Detect which cell encompasses the target text, then output its [X, Y] center coordinate. 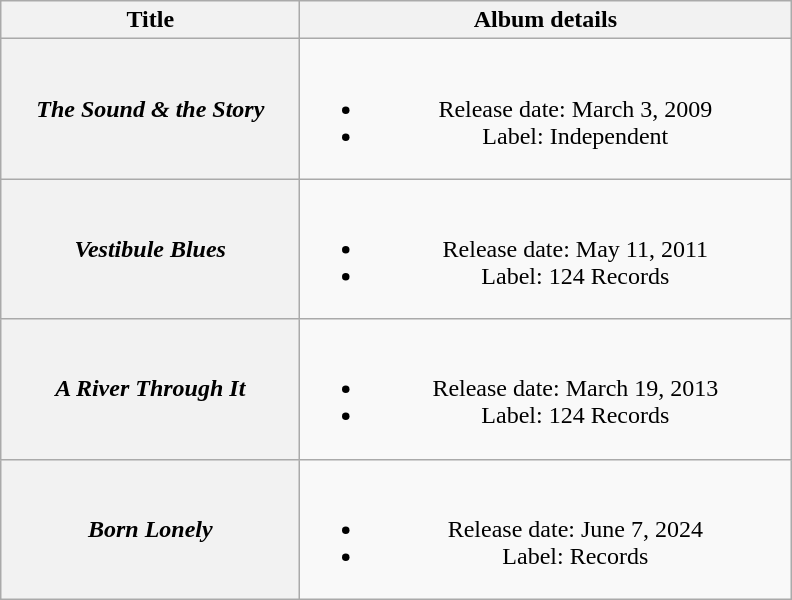
The Sound & the Story [150, 109]
Vestibule Blues [150, 249]
Title [150, 20]
Release date: May 11, 2011Label: 124 Records [546, 249]
Born Lonely [150, 529]
A River Through It [150, 389]
Release date: June 7, 2024Label: Records [546, 529]
Album details [546, 20]
Release date: March 19, 2013Label: 124 Records [546, 389]
Release date: March 3, 2009Label: Independent [546, 109]
